Locate the cell with the specified text and output its (X, Y) center coordinate. 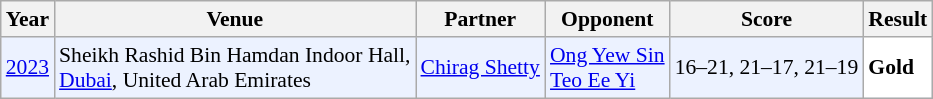
Sheikh Rashid Bin Hamdan Indoor Hall,Dubai, United Arab Emirates (234, 68)
Score (767, 19)
Result (898, 19)
Partner (480, 19)
Venue (234, 19)
Ong Yew Sin Teo Ee Yi (608, 68)
Gold (898, 68)
16–21, 21–17, 21–19 (767, 68)
Chirag Shetty (480, 68)
2023 (28, 68)
Opponent (608, 19)
Year (28, 19)
